Search for the cell housing the specified text and yield its [X, Y] center coordinate. 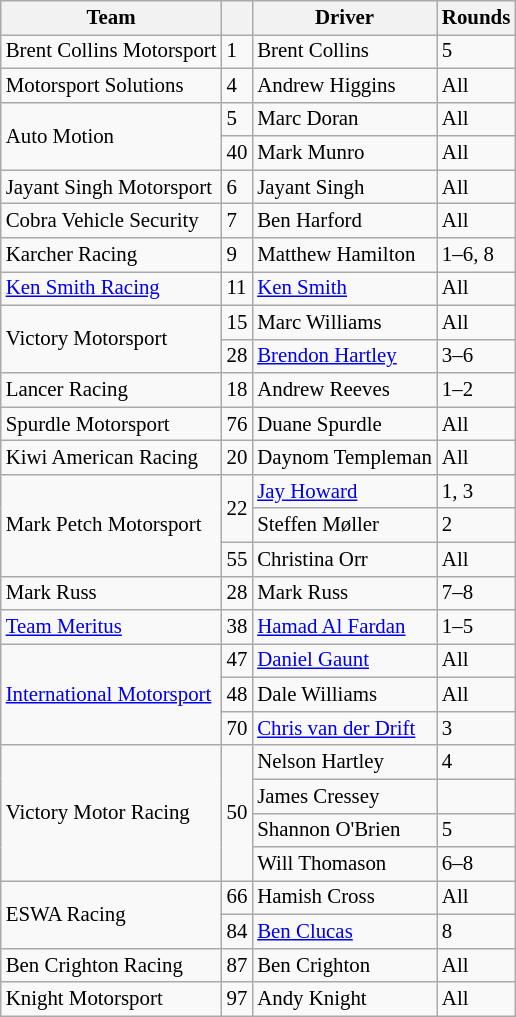
18 [238, 390]
55 [238, 559]
6 [238, 187]
1 [238, 51]
7–8 [476, 593]
Nelson Hartley [344, 762]
1–5 [476, 627]
Karcher Racing [112, 255]
Ben Harford [344, 221]
9 [238, 255]
Cobra Vehicle Security [112, 221]
20 [238, 458]
7 [238, 221]
3 [476, 728]
Team [112, 18]
Jayant Singh Motorsport [112, 187]
Andrew Reeves [344, 390]
1, 3 [476, 491]
Rounds [476, 18]
Duane Spurdle [344, 424]
Brent Collins [344, 51]
Ken Smith Racing [112, 288]
Knight Motorsport [112, 999]
Christina Orr [344, 559]
Brent Collins Motorsport [112, 51]
Driver [344, 18]
3–6 [476, 356]
6–8 [476, 864]
Ben Crighton Racing [112, 965]
66 [238, 898]
Dale Williams [344, 695]
James Cressey [344, 796]
Matthew Hamilton [344, 255]
Auto Motion [112, 136]
Andy Knight [344, 999]
Daynom Templeman [344, 458]
84 [238, 931]
Jay Howard [344, 491]
Ken Smith [344, 288]
Team Meritus [112, 627]
1–2 [476, 390]
87 [238, 965]
8 [476, 931]
Victory Motor Racing [112, 812]
48 [238, 695]
40 [238, 153]
Daniel Gaunt [344, 661]
97 [238, 999]
Chris van der Drift [344, 728]
Will Thomason [344, 864]
Lancer Racing [112, 390]
Marc Doran [344, 119]
ESWA Racing [112, 915]
50 [238, 812]
Ben Clucas [344, 931]
Victory Motorsport [112, 339]
Andrew Higgins [344, 85]
Ben Crighton [344, 965]
2 [476, 525]
Kiwi American Racing [112, 458]
International Motorsport [112, 695]
Steffen Møller [344, 525]
1–6, 8 [476, 255]
Jayant Singh [344, 187]
Motorsport Solutions [112, 85]
22 [238, 508]
Hamad Al Fardan [344, 627]
Marc Williams [344, 322]
Brendon Hartley [344, 356]
47 [238, 661]
Shannon O'Brien [344, 830]
Spurdle Motorsport [112, 424]
70 [238, 728]
15 [238, 322]
Hamish Cross [344, 898]
Mark Petch Motorsport [112, 525]
38 [238, 627]
76 [238, 424]
Mark Munro [344, 153]
11 [238, 288]
